For the text-containing cell, return its midpoint in [X, Y] coordinate format. 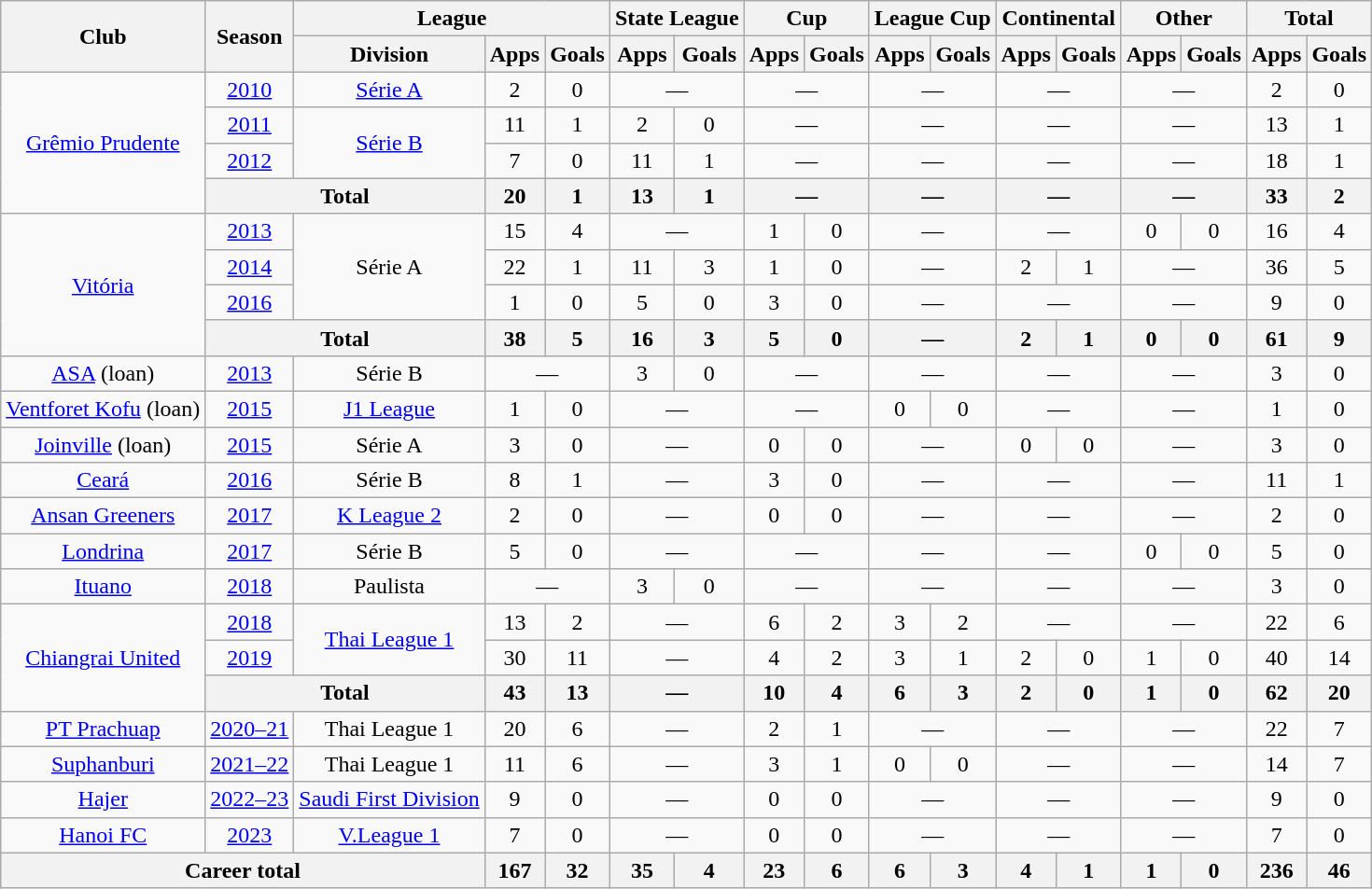
Ventforet Kofu (loan) [103, 409]
40 [1276, 658]
46 [1339, 870]
38 [514, 338]
10 [774, 693]
Cup [806, 19]
Londrina [103, 551]
Saudi First Division [389, 799]
23 [774, 870]
167 [514, 870]
Ceará [103, 480]
33 [1276, 196]
8 [514, 480]
Other [1183, 19]
League [452, 19]
Paulista [389, 587]
Hajer [103, 799]
ASA (loan) [103, 373]
2022–23 [250, 799]
Continental [1058, 19]
2014 [250, 267]
36 [1276, 267]
30 [514, 658]
Hanoi FC [103, 835]
J1 League [389, 409]
2019 [250, 658]
Suphanburi [103, 764]
2011 [250, 125]
43 [514, 693]
61 [1276, 338]
Season [250, 36]
Career total [243, 870]
2021–22 [250, 764]
32 [578, 870]
Grêmio Prudente [103, 143]
Ansan Greeners [103, 516]
State League [677, 19]
62 [1276, 693]
Division [389, 54]
2023 [250, 835]
Club [103, 36]
2010 [250, 90]
15 [514, 231]
35 [642, 870]
PT Prachuap [103, 729]
18 [1276, 160]
V.League 1 [389, 835]
Ituano [103, 587]
Joinville (loan) [103, 445]
2012 [250, 160]
League Cup [932, 19]
Vitória [103, 285]
236 [1276, 870]
K League 2 [389, 516]
2020–21 [250, 729]
Chiangrai United [103, 658]
